Determine the [X, Y] coordinate at the center of the cell enclosing the given text.  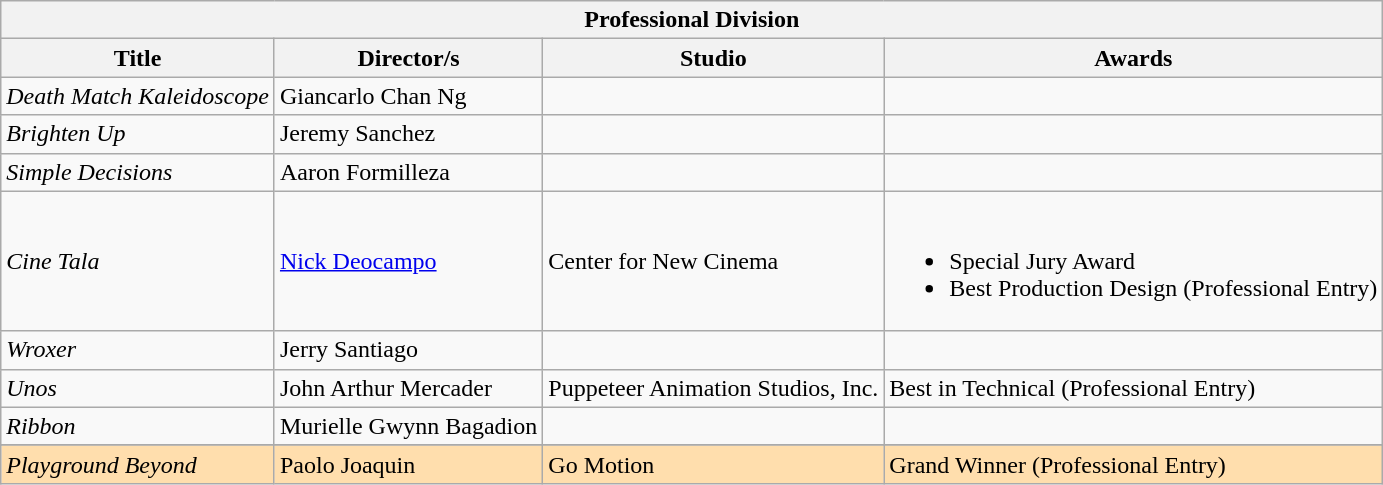
Go Motion [714, 464]
Paolo Joaquin [408, 464]
Studio [714, 58]
Playground Beyond [138, 464]
Special Jury AwardBest Production Design (Professional Entry) [1134, 261]
John Arthur Mercader [408, 388]
Aaron Formilleza [408, 172]
Awards [1134, 58]
Center for New Cinema [714, 261]
Brighten Up [138, 134]
Ribbon [138, 426]
Unos [138, 388]
Nick Deocampo [408, 261]
Title [138, 58]
Professional Division [692, 20]
Giancarlo Chan Ng [408, 96]
Cine Tala [138, 261]
Murielle Gwynn Bagadion [408, 426]
Jeremy Sanchez [408, 134]
Wroxer [138, 350]
Best in Technical (Professional Entry) [1134, 388]
Puppeteer Animation Studios, Inc. [714, 388]
Death Match Kaleidoscope [138, 96]
Grand Winner (Professional Entry) [1134, 464]
Director/s [408, 58]
Simple Decisions [138, 172]
Jerry Santiago [408, 350]
